Find where the given text appears and provide that cell's center as (x, y) coordinate. 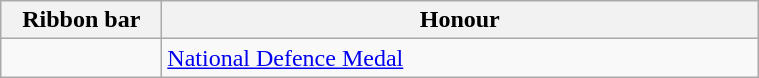
National Defence Medal (460, 58)
Honour (460, 20)
Ribbon bar (82, 20)
